Detect which cell encompasses the target text, then output its [x, y] center coordinate. 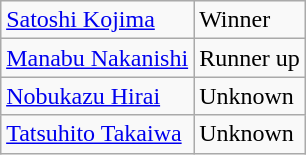
Nobukazu Hirai [98, 96]
Satoshi Kojima [98, 20]
Winner [250, 20]
Manabu Nakanishi [98, 58]
Runner up [250, 58]
Tatsuhito Takaiwa [98, 134]
